For the text-containing cell, return its midpoint in [x, y] coordinate format. 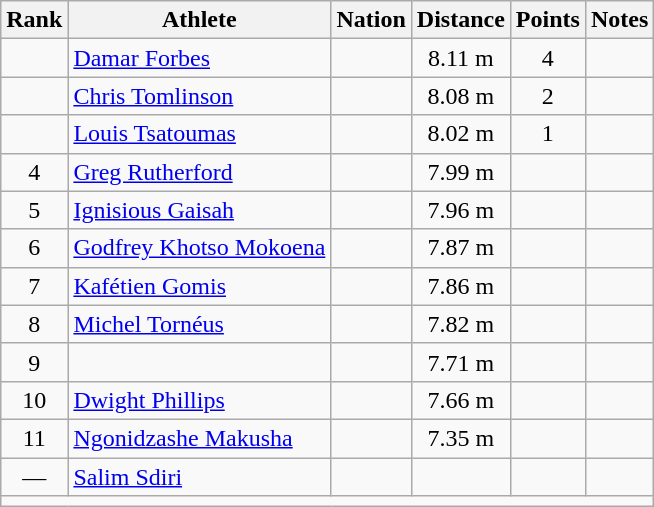
7.87 m [460, 248]
Athlete [200, 20]
7.35 m [460, 438]
7.96 m [460, 210]
11 [34, 438]
Greg Rutherford [200, 172]
Dwight Phillips [200, 400]
7.99 m [460, 172]
7.66 m [460, 400]
Godfrey Khotso Mokoena [200, 248]
8.11 m [460, 58]
Notes [619, 20]
Points [548, 20]
8.02 m [460, 134]
1 [548, 134]
Damar Forbes [200, 58]
2 [548, 96]
Ngonidzashe Makusha [200, 438]
Kafétien Gomis [200, 286]
6 [34, 248]
Distance [460, 20]
Ignisious Gaisah [200, 210]
10 [34, 400]
Chris Tomlinson [200, 96]
Nation [371, 20]
8 [34, 324]
7.82 m [460, 324]
9 [34, 362]
7.86 m [460, 286]
5 [34, 210]
8.08 m [460, 96]
7 [34, 286]
Rank [34, 20]
Louis Tsatoumas [200, 134]
7.71 m [460, 362]
Michel Tornéus [200, 324]
Salim Sdiri [200, 477]
— [34, 477]
